Extract the [X, Y] coordinate from the center of the cell holding the provided text.  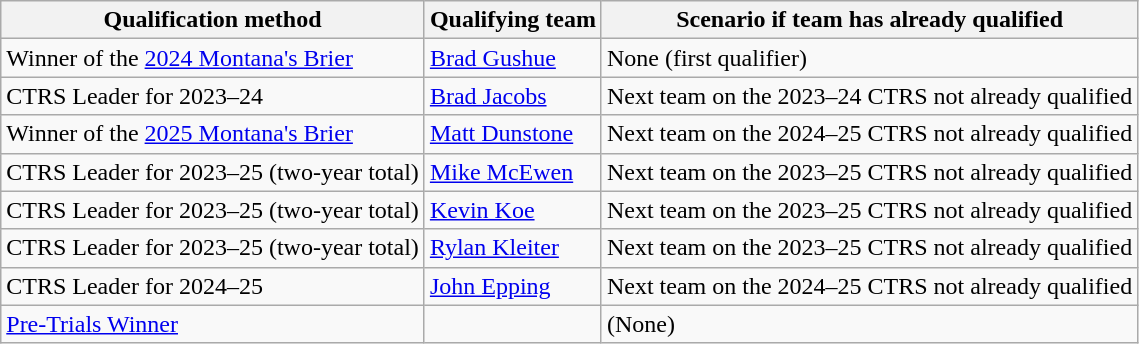
CTRS Leader for 2024–25 [213, 286]
Mike McEwen [512, 172]
Next team on the 2023–24 CTRS not already qualified [869, 96]
Brad Gushue [512, 58]
(None) [869, 324]
Kevin Koe [512, 210]
Brad Jacobs [512, 96]
Winner of the 2025 Montana's Brier [213, 134]
Qualification method [213, 20]
Qualifying team [512, 20]
Pre-Trials Winner [213, 324]
John Epping [512, 286]
None (first qualifier) [869, 58]
Rylan Kleiter [512, 248]
Scenario if team has already qualified [869, 20]
CTRS Leader for 2023–24 [213, 96]
Matt Dunstone [512, 134]
Winner of the 2024 Montana's Brier [213, 58]
